Identify which cell holds the provided text, then report its (x, y) central coordinate. 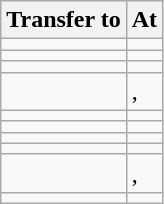
Transfer to (64, 20)
At (144, 20)
